Scan for the cell matching the given text and deliver its (x, y) coordinate at center. 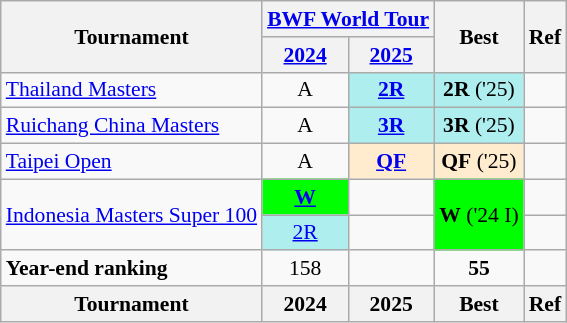
Year-end ranking (132, 269)
Thailand Masters (132, 90)
Indonesia Masters Super 100 (132, 214)
2R ('25) (479, 90)
BWF World Tour (348, 19)
Taipei Open (132, 162)
55 (479, 269)
3R (391, 126)
QF (391, 162)
W (305, 197)
W ('24 I) (479, 214)
Ruichang China Masters (132, 126)
3R ('25) (479, 126)
158 (305, 269)
QF ('25) (479, 162)
